Scan for the cell matching the given text and deliver its (X, Y) coordinate at center. 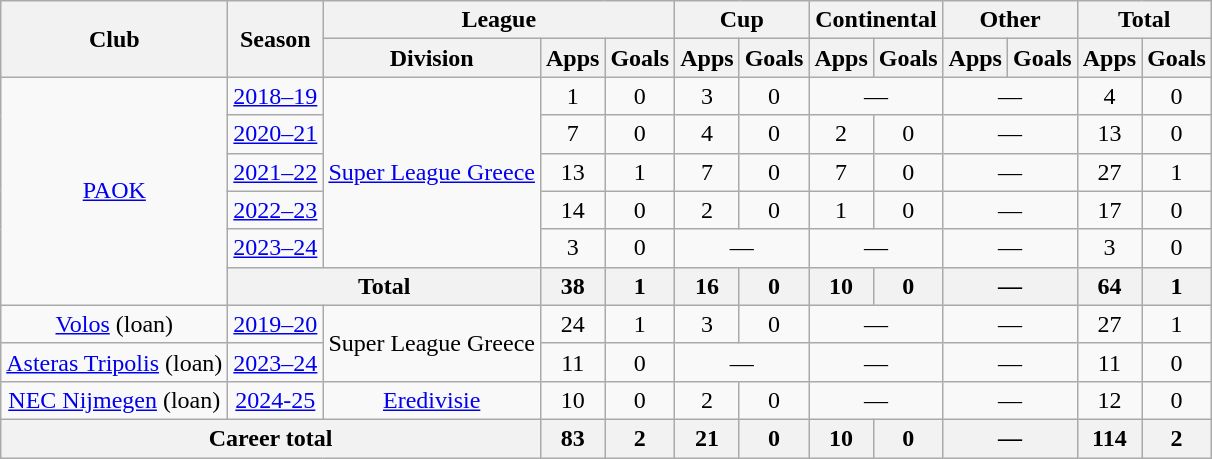
14 (572, 210)
Club (114, 39)
Asteras Tripolis (loan) (114, 362)
2024-25 (276, 400)
Other (1010, 20)
Career total (271, 438)
16 (707, 286)
83 (572, 438)
64 (1109, 286)
Cup (742, 20)
Season (276, 39)
2018–19 (276, 96)
2022–23 (276, 210)
Division (432, 58)
PAOK (114, 191)
Continental (876, 20)
NEC Nijmegen (loan) (114, 400)
2021–22 (276, 172)
Volos (loan) (114, 324)
League (499, 20)
24 (572, 324)
21 (707, 438)
Eredivisie (432, 400)
2019–20 (276, 324)
12 (1109, 400)
17 (1109, 210)
38 (572, 286)
2020–21 (276, 134)
114 (1109, 438)
